Capture the cell that displays the provided text and extract its [x, y] central coordinate. 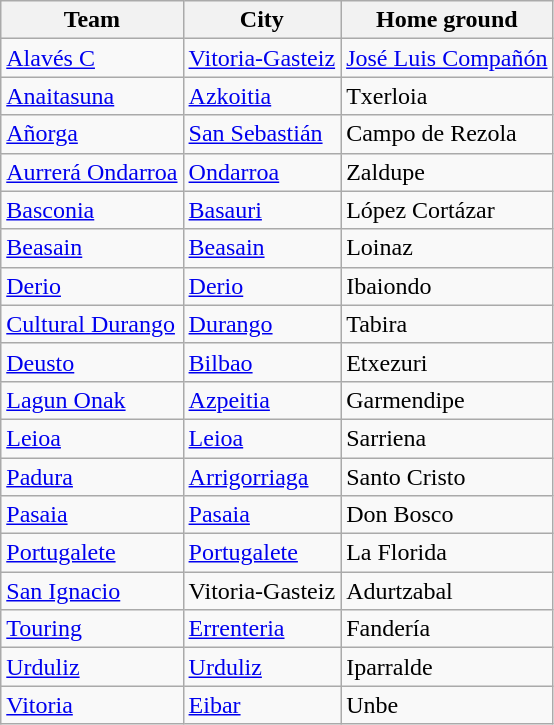
La Florida [447, 553]
Fandería [447, 629]
Cultural Durango [92, 324]
Etxezuri [447, 362]
Campo de Rezola [447, 134]
Azpeitia [262, 400]
Basauri [262, 210]
City [262, 20]
Deusto [92, 362]
Padura [92, 477]
José Luis Compañón [447, 58]
Ondarroa [262, 172]
Home ground [447, 20]
Lagun Onak [92, 400]
San Sebastián [262, 134]
Eibar [262, 705]
Adurtzabal [447, 591]
Aurrerá Ondarroa [92, 172]
Santo Cristo [447, 477]
Don Bosco [447, 515]
Basconia [92, 210]
Garmendipe [447, 400]
Durango [262, 324]
Bilbao [262, 362]
Txerloia [447, 96]
Anaitasuna [92, 96]
Ibaiondo [447, 286]
Vitoria [92, 705]
Touring [92, 629]
Errenteria [262, 629]
Alavés C [92, 58]
Arrigorriaga [262, 477]
Azkoitia [262, 96]
Añorga [92, 134]
Team [92, 20]
Unbe [447, 705]
San Ignacio [92, 591]
Iparralde [447, 667]
López Cortázar [447, 210]
Loinaz [447, 248]
Zaldupe [447, 172]
Tabira [447, 324]
Sarriena [447, 438]
